Return (X, Y) of the center of cell containing provided text 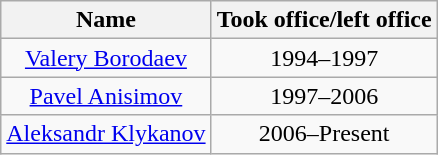
1994–1997 (324, 58)
2006–Present (324, 134)
Pavel Anisimov (106, 96)
Name (106, 20)
1997–2006 (324, 96)
Aleksandr Klykanov (106, 134)
Valery Borodaev (106, 58)
Took office/left office (324, 20)
